Capture the cell that displays the provided text and extract its (x, y) central coordinate. 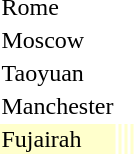
Fujairah (58, 139)
Manchester (58, 106)
Moscow (58, 40)
Taoyuan (58, 73)
